Locate the cell with the specified text and output its [x, y] center coordinate. 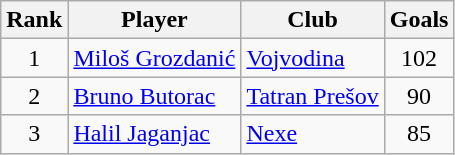
Tatran Prešov [312, 96]
Rank [34, 20]
Goals [419, 20]
Miloš Grozdanić [154, 58]
Player [154, 20]
102 [419, 58]
3 [34, 134]
Vojvodina [312, 58]
Nexe [312, 134]
1 [34, 58]
2 [34, 96]
85 [419, 134]
90 [419, 96]
Halil Jaganjac [154, 134]
Club [312, 20]
Bruno Butorac [154, 96]
